Detect which cell encompasses the target text, then output its (x, y) center coordinate. 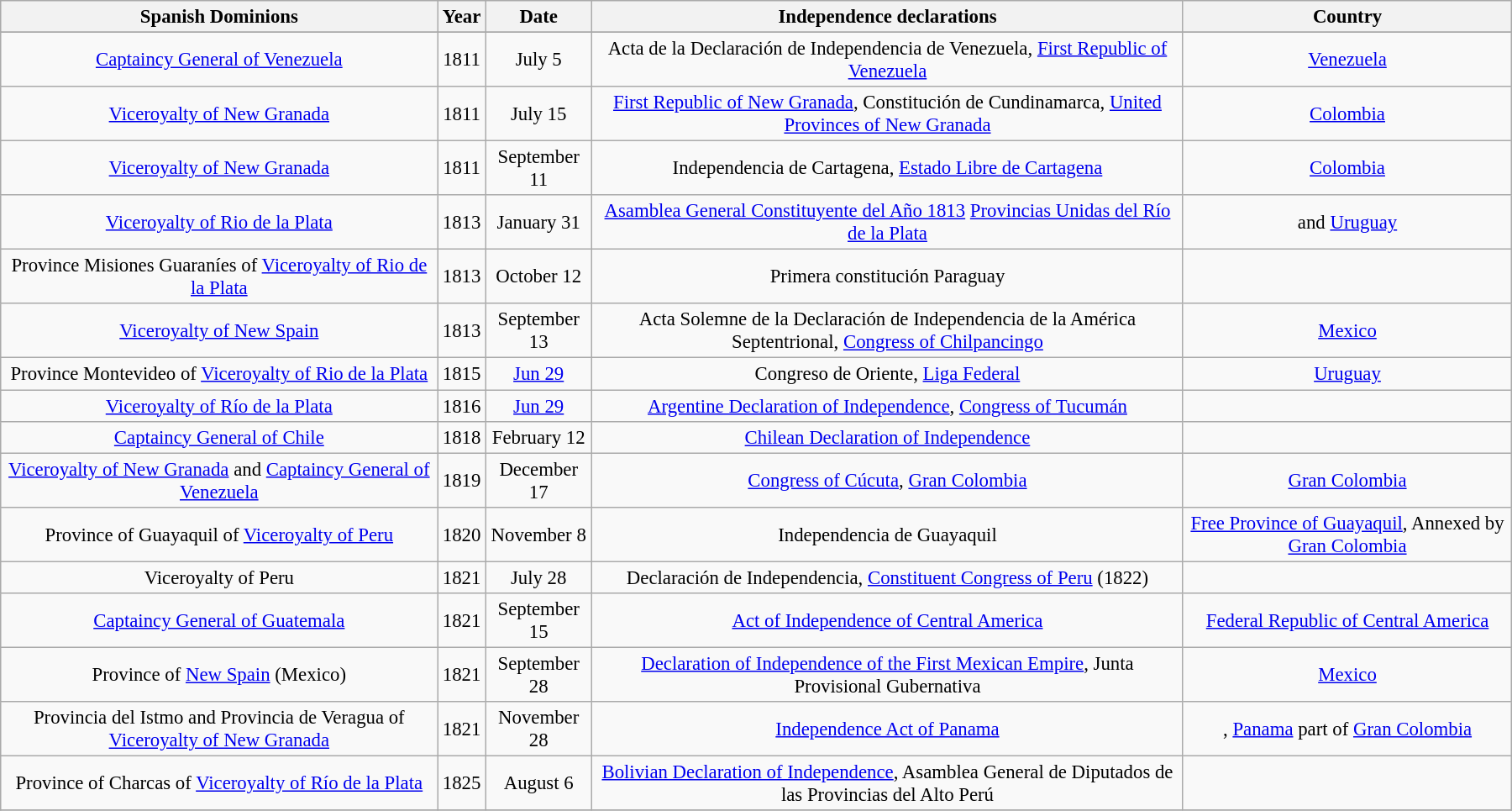
August 6 (539, 783)
Province Misiones Guaraníes of Viceroyalty of Rio de la Plata (218, 277)
Viceroyalty of Peru (218, 577)
Province of Charcas of Viceroyalty of Río de la Plata (218, 783)
February 12 (539, 437)
1820 (462, 535)
Acta Solemne de la Declaración de Independencia de la América Septentrional, Congress of Chilpancingo (888, 331)
Country (1347, 17)
Primera constitución Paraguay (888, 277)
September 11 (539, 168)
Declaración de Independencia, Constituent Congress of Peru (1822) (888, 577)
Viceroyalty of Rio de la Plata (218, 222)
1819 (462, 481)
Argentine Declaration of Independence, Congress of Tucumán (888, 406)
Province of Guayaquil of Viceroyalty of Peru (218, 535)
Uruguay (1347, 374)
November 28 (539, 729)
July 15 (539, 114)
1816 (462, 406)
Congress of Cúcuta, Gran Colombia (888, 481)
Bolivian Declaration of Independence, Asamblea General de Diputados de las Provincias del Alto Perú (888, 783)
January 31 (539, 222)
September 15 (539, 620)
Independencia de Guayaquil (888, 535)
1818 (462, 437)
Province Montevideo of Viceroyalty of Rio de la Plata (218, 374)
First Republic of New Granada, Constitución de Cundinamarca, United Provinces of New Granada (888, 114)
Captaincy General of Guatemala (218, 620)
Captaincy General of Chile (218, 437)
September 28 (539, 674)
November 8 (539, 535)
Viceroyalty of Río de la Plata (218, 406)
Act of Independence of Central America (888, 620)
Spanish Dominions (218, 17)
Province of New Spain (Mexico) (218, 674)
July 28 (539, 577)
, Panama part of Gran Colombia (1347, 729)
Year (462, 17)
Independence declarations (888, 17)
and Uruguay (1347, 222)
Independencia de Cartagena, Estado Libre de Cartagena (888, 168)
Independence Act of Panama (888, 729)
December 17 (539, 481)
Free Province of Guayaquil, Annexed by Gran Colombia (1347, 535)
July 5 (539, 61)
1815 (462, 374)
Provincia del Istmo and Provincia de Veragua of Viceroyalty of New Granada (218, 729)
Captaincy General of Venezuela (218, 61)
Congreso de Oriente, Liga Federal (888, 374)
Viceroyalty of New Granada and Captaincy General of Venezuela (218, 481)
Chilean Declaration of Independence (888, 437)
Venezuela (1347, 61)
Asamblea General Constituyente del Año 1813 Provincias Unidas del Río de la Plata (888, 222)
Viceroyalty of New Spain (218, 331)
Federal Republic of Central America (1347, 620)
October 12 (539, 277)
Gran Colombia (1347, 481)
Acta de la Declaración de Independencia de Venezuela, First Republic of Venezuela (888, 61)
September 13 (539, 331)
Declaration of Independence of the First Mexican Empire, Junta Provisional Gubernativa (888, 674)
1825 (462, 783)
Date (539, 17)
